Search for the cell housing the specified text and yield its [X, Y] center coordinate. 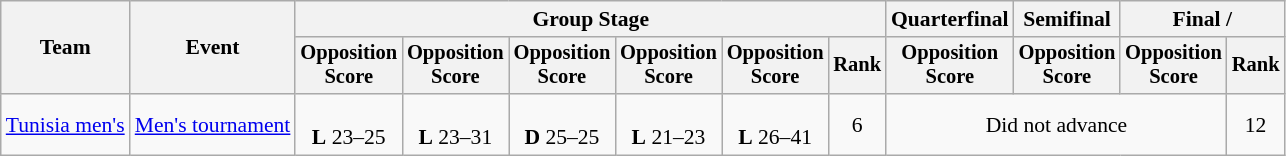
12 [1256, 124]
Did not advance [1056, 124]
Tunisia men's [66, 124]
L 23–31 [456, 124]
L 23–25 [348, 124]
Quarterfinal [950, 19]
Semifinal [1068, 19]
Event [213, 48]
Final / [1202, 19]
6 [857, 124]
L 26–41 [776, 124]
L 21–23 [668, 124]
Men's tournament [213, 124]
Group Stage [590, 19]
Team [66, 48]
D 25–25 [562, 124]
